Scan for the cell matching the given text and deliver its (X, Y) coordinate at center. 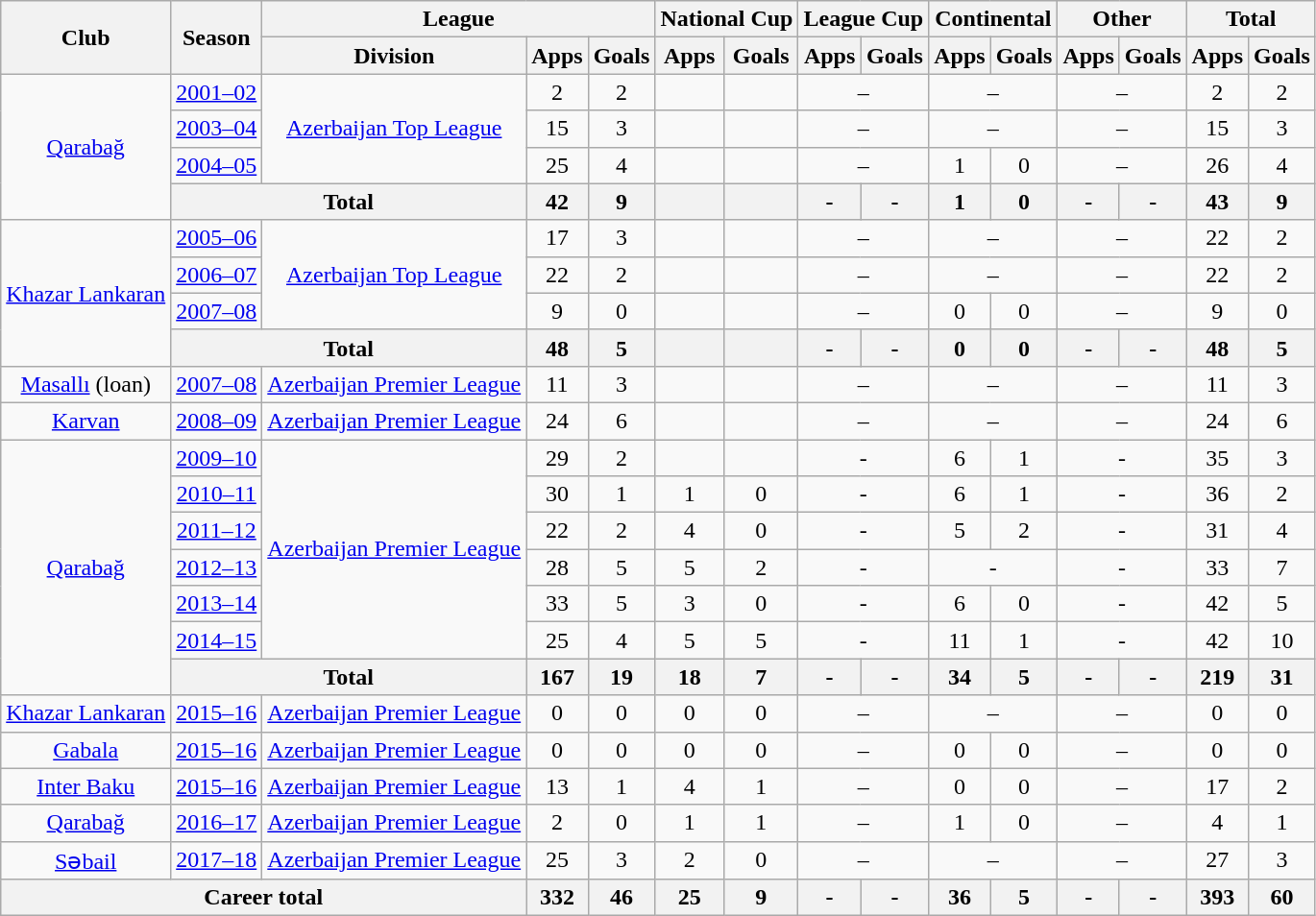
43 (1217, 202)
Continental (993, 19)
332 (557, 898)
Masallı (loan) (86, 384)
Division (394, 56)
2006–07 (217, 275)
2009–10 (217, 458)
19 (621, 677)
35 (1217, 458)
30 (557, 494)
10 (1282, 640)
2011–12 (217, 531)
46 (621, 898)
Other (1122, 19)
Season (217, 37)
Career total (263, 898)
393 (1217, 898)
Karvan (86, 421)
Inter Baku (86, 786)
2013–14 (217, 604)
Gabala (86, 750)
18 (690, 677)
2001–02 (217, 92)
Club (86, 37)
2014–15 (217, 640)
28 (557, 567)
13 (557, 786)
League (459, 19)
2008–09 (217, 421)
National Cup (726, 19)
29 (557, 458)
26 (1217, 165)
2005–06 (217, 238)
60 (1282, 898)
Səbail (86, 860)
167 (557, 677)
219 (1217, 677)
League Cup (864, 19)
2016–17 (217, 823)
2012–13 (217, 567)
2017–18 (217, 860)
2004–05 (217, 165)
2010–11 (217, 494)
2003–04 (217, 129)
27 (1217, 860)
34 (960, 677)
